Locate the cell with the specified text and output its (X, Y) center coordinate. 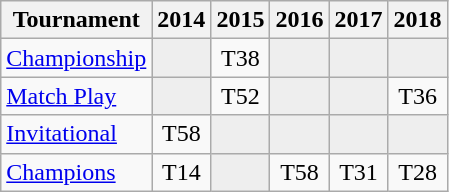
Match Play (76, 96)
2014 (182, 20)
2017 (358, 20)
2015 (240, 20)
T28 (418, 172)
Championship (76, 58)
T38 (240, 58)
2018 (418, 20)
Tournament (76, 20)
Invitational (76, 134)
Champions (76, 172)
T31 (358, 172)
2016 (300, 20)
T52 (240, 96)
T14 (182, 172)
T36 (418, 96)
